Detect which cell encompasses the target text, then output its (X, Y) center coordinate. 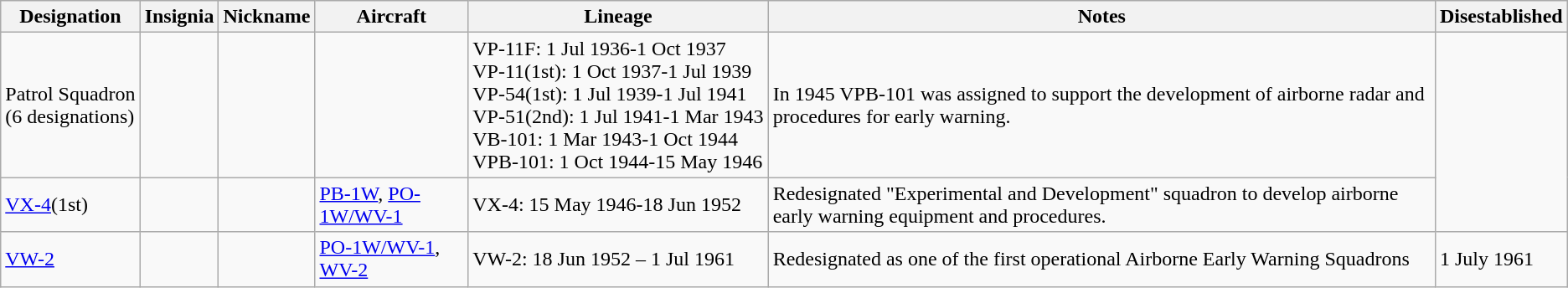
PB-1W, PO-1W/WV-1 (392, 204)
Patrol Squadron(6 designations) (70, 105)
Designation (70, 17)
Redesignated "Experimental and Development" squadron to develop airborne early warning equipment and procedures. (1101, 204)
Notes (1101, 17)
PO-1W/WV-1, WV-2 (392, 260)
Redesignated as one of the first operational Airborne Early Warning Squadrons (1101, 260)
VX-4: 15 May 1946-18 Jun 1952 (618, 204)
In 1945 VPB-101 was assigned to support the development of airborne radar and procedures for early warning. (1101, 105)
Aircraft (392, 17)
VX-4(1st) (70, 204)
VW-2 (70, 260)
Disestablished (1501, 17)
Lineage (618, 17)
Nickname (266, 17)
1 July 1961 (1501, 260)
Insignia (179, 17)
VW-2: 18 Jun 1952 – 1 Jul 1961 (618, 260)
